Extract the [x, y] coordinate from the center of the cell holding the provided text.  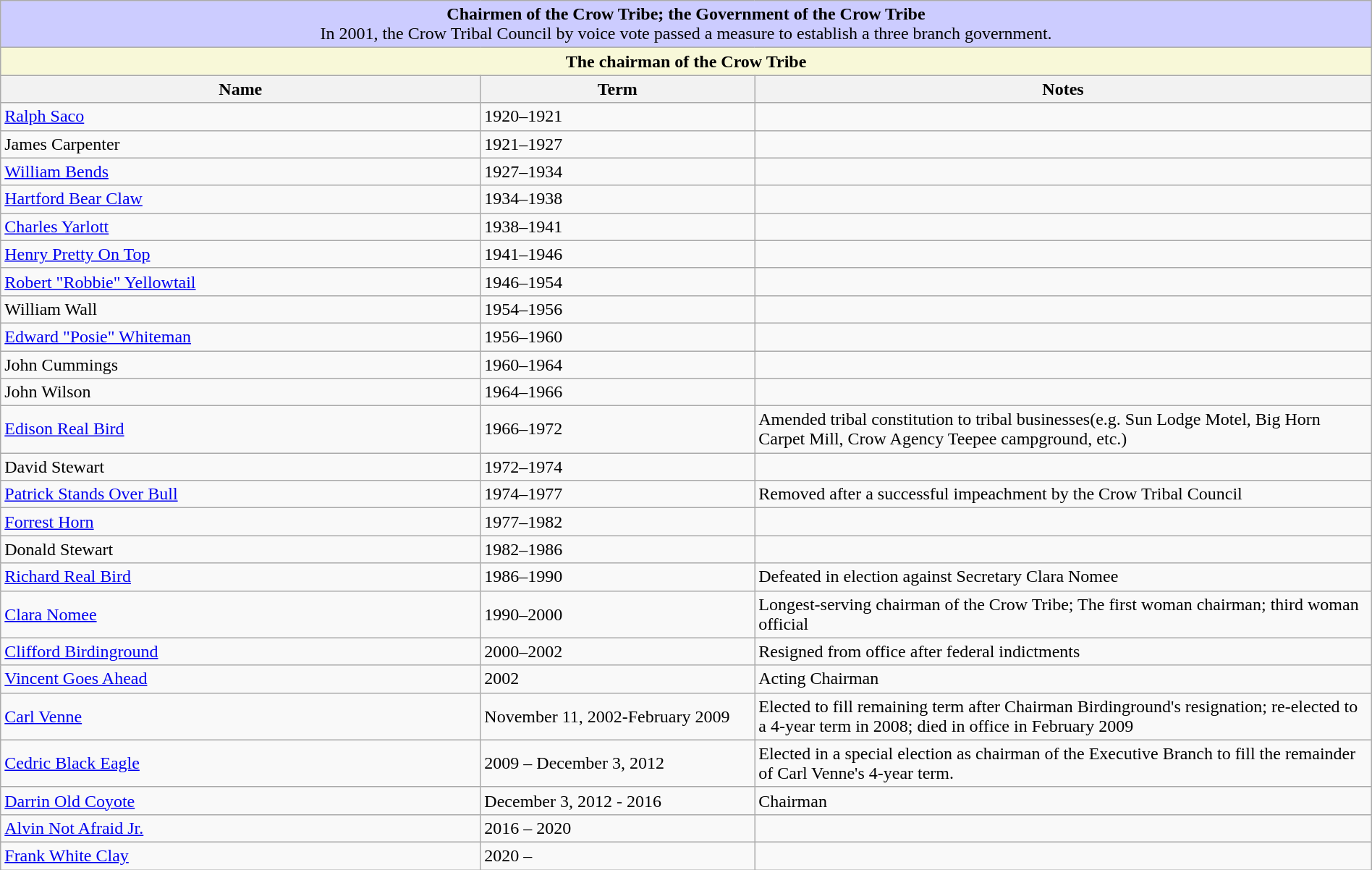
Patrick Stands Over Bull [240, 494]
Defeated in election against Secretary Clara Nomee [1064, 577]
Elected in a special election as chairman of the Executive Branch to fill the remainder of Carl Venne's 4-year term. [1064, 763]
Chairman [1064, 801]
1934–1938 [618, 199]
1977–1982 [618, 522]
November 11, 2002-February 2009 [618, 717]
Forrest Horn [240, 522]
Elected to fill remaining term after Chairman Birdinground's resignation; re-elected to a 4-year term in 2008; died in office in February 2009 [1064, 717]
2016 – 2020 [618, 828]
Notes [1064, 89]
Donald Stewart [240, 549]
Name [240, 89]
1941–1946 [618, 254]
Henry Pretty On Top [240, 254]
Clifford Birdinground [240, 651]
Carl Venne [240, 717]
David Stewart [240, 467]
Removed after a successful impeachment by the Crow Tribal Council [1064, 494]
1938–1941 [618, 227]
1920–1921 [618, 117]
Resigned from office after federal indictments [1064, 651]
1974–1977 [618, 494]
2002 [618, 679]
Charles Yarlott [240, 227]
1927–1934 [618, 172]
Vincent Goes Ahead [240, 679]
1946–1954 [618, 282]
1982–1986 [618, 549]
1964–1966 [618, 392]
1960–1964 [618, 364]
December 3, 2012 - 2016 [618, 801]
1956–1960 [618, 337]
Acting Chairman [1064, 679]
James Carpenter [240, 144]
1986–1990 [618, 577]
Longest-serving chairman of the Crow Tribe; The first woman chairman; third woman official [1064, 614]
2000–2002 [618, 651]
John Wilson [240, 392]
Darrin Old Coyote [240, 801]
Term [618, 89]
1966–1972 [618, 430]
Ralph Saco [240, 117]
2009 – December 3, 2012 [618, 763]
1990–2000 [618, 614]
Clara Nomee [240, 614]
Robert "Robbie" Yellowtail [240, 282]
1954–1956 [618, 309]
Frank White Clay [240, 856]
The chairman of the Crow Tribe [686, 62]
Hartford Bear Claw [240, 199]
Edward "Posie" Whiteman [240, 337]
Edison Real Bird [240, 430]
Cedric Black Eagle [240, 763]
Amended tribal constitution to tribal businesses(e.g. Sun Lodge Motel, Big Horn Carpet Mill, Crow Agency Teepee campground, etc.) [1064, 430]
1921–1927 [618, 144]
William Wall [240, 309]
William Bends [240, 172]
Alvin Not Afraid Jr. [240, 828]
John Cummings [240, 364]
2020 – [618, 856]
Richard Real Bird [240, 577]
1972–1974 [618, 467]
